Output the (X, Y) coordinate of the center of the cell containing the given text.  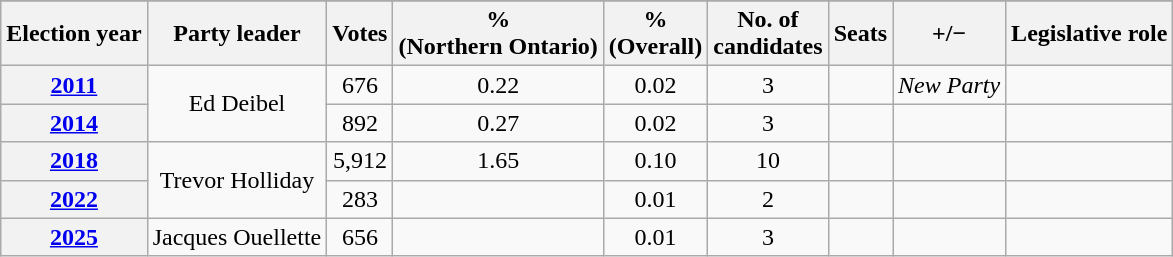
No. ofcandidates (768, 34)
Trevor Holliday (237, 180)
2011 (74, 85)
2018 (74, 161)
%(Overall) (655, 34)
656 (360, 237)
0.27 (498, 123)
Legislative role (1090, 34)
2022 (74, 199)
676 (360, 85)
2 (768, 199)
%(Northern Ontario) (498, 34)
Election year (74, 34)
0.10 (655, 161)
10 (768, 161)
0.22 (498, 85)
283 (360, 199)
2025 (74, 237)
+/− (950, 34)
Seats (860, 34)
2014 (74, 123)
Ed Deibel (237, 104)
Jacques Ouellette (237, 237)
New Party (950, 85)
1.65 (498, 161)
892 (360, 123)
Party leader (237, 34)
5,912 (360, 161)
Votes (360, 34)
